Identify which cell holds the provided text, then report its (x, y) central coordinate. 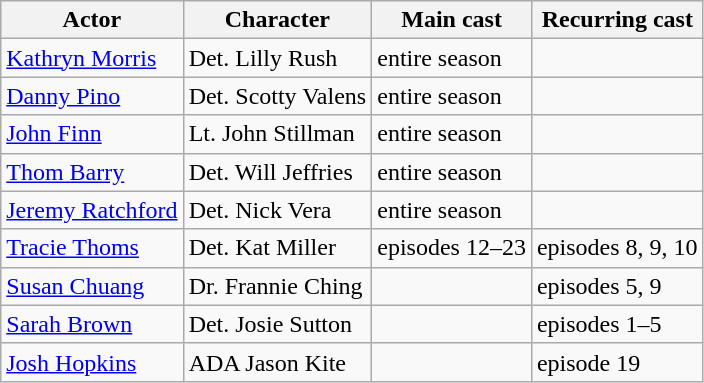
Dr. Frannie Ching (278, 286)
Jeremy Ratchford (92, 210)
episodes 12–23 (452, 248)
Main cast (452, 20)
episodes 8, 9, 10 (617, 248)
Character (278, 20)
episodes 5, 9 (617, 286)
Det. Scotty Valens (278, 96)
Det. Kat Miller (278, 248)
Det. Lilly Rush (278, 58)
Danny Pino (92, 96)
Thom Barry (92, 172)
Det. Nick Vera (278, 210)
episodes 1–5 (617, 324)
John Finn (92, 134)
Actor (92, 20)
episode 19 (617, 362)
Susan Chuang (92, 286)
ADA Jason Kite (278, 362)
Josh Hopkins (92, 362)
Tracie Thoms (92, 248)
Lt. John Stillman (278, 134)
Kathryn Morris (92, 58)
Det. Will Jeffries (278, 172)
Det. Josie Sutton (278, 324)
Sarah Brown (92, 324)
Recurring cast (617, 20)
